Provide the [x, y] coordinate of the cell's center where the given text is located.  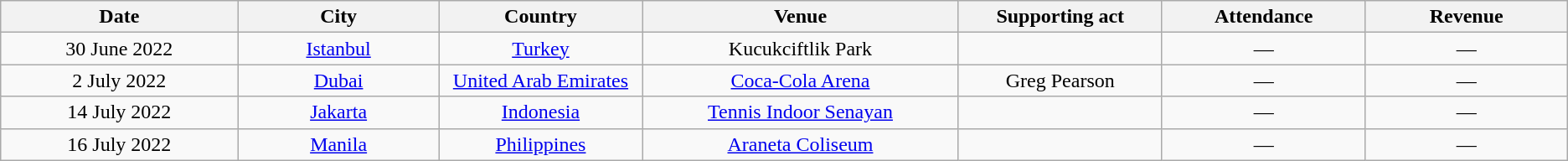
2 July 2022 [119, 80]
Revenue [1466, 17]
Philippines [540, 144]
Turkey [540, 49]
Country [540, 17]
Date [119, 17]
Supporting act [1060, 17]
Tennis Indoor Senayan [801, 112]
Coca-Cola Arena [801, 80]
Dubai [338, 80]
14 July 2022 [119, 112]
30 June 2022 [119, 49]
Manila [338, 144]
Istanbul [338, 49]
Venue [801, 17]
Greg Pearson [1060, 80]
Kucukciftlik Park [801, 49]
Jakarta [338, 112]
Attendance [1263, 17]
City [338, 17]
Araneta Coliseum [801, 144]
16 July 2022 [119, 144]
Indonesia [540, 112]
United Arab Emirates [540, 80]
